Output the (X, Y) coordinate of the center of the cell containing the given text.  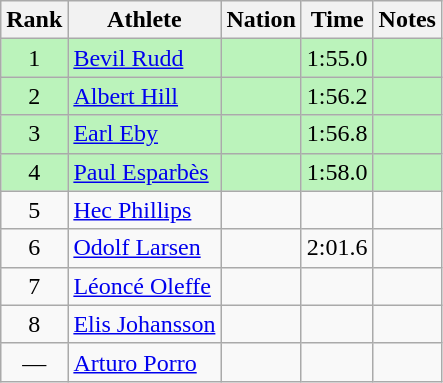
Bevil Rudd (144, 58)
2:01.6 (337, 248)
1:55.0 (337, 58)
Notes (407, 20)
Earl Eby (144, 134)
Paul Esparbès (144, 172)
Odolf Larsen (144, 248)
8 (34, 324)
Nation (261, 20)
1:56.2 (337, 96)
1:56.8 (337, 134)
1 (34, 58)
Léoncé Oleffe (144, 286)
5 (34, 210)
Elis Johansson (144, 324)
2 (34, 96)
7 (34, 286)
1:58.0 (337, 172)
Athlete (144, 20)
Hec Phillips (144, 210)
Time (337, 20)
Rank (34, 20)
— (34, 362)
6 (34, 248)
4 (34, 172)
Albert Hill (144, 96)
Arturo Porro (144, 362)
3 (34, 134)
